Determine the (X, Y) coordinate at the center of the cell enclosing the given text.  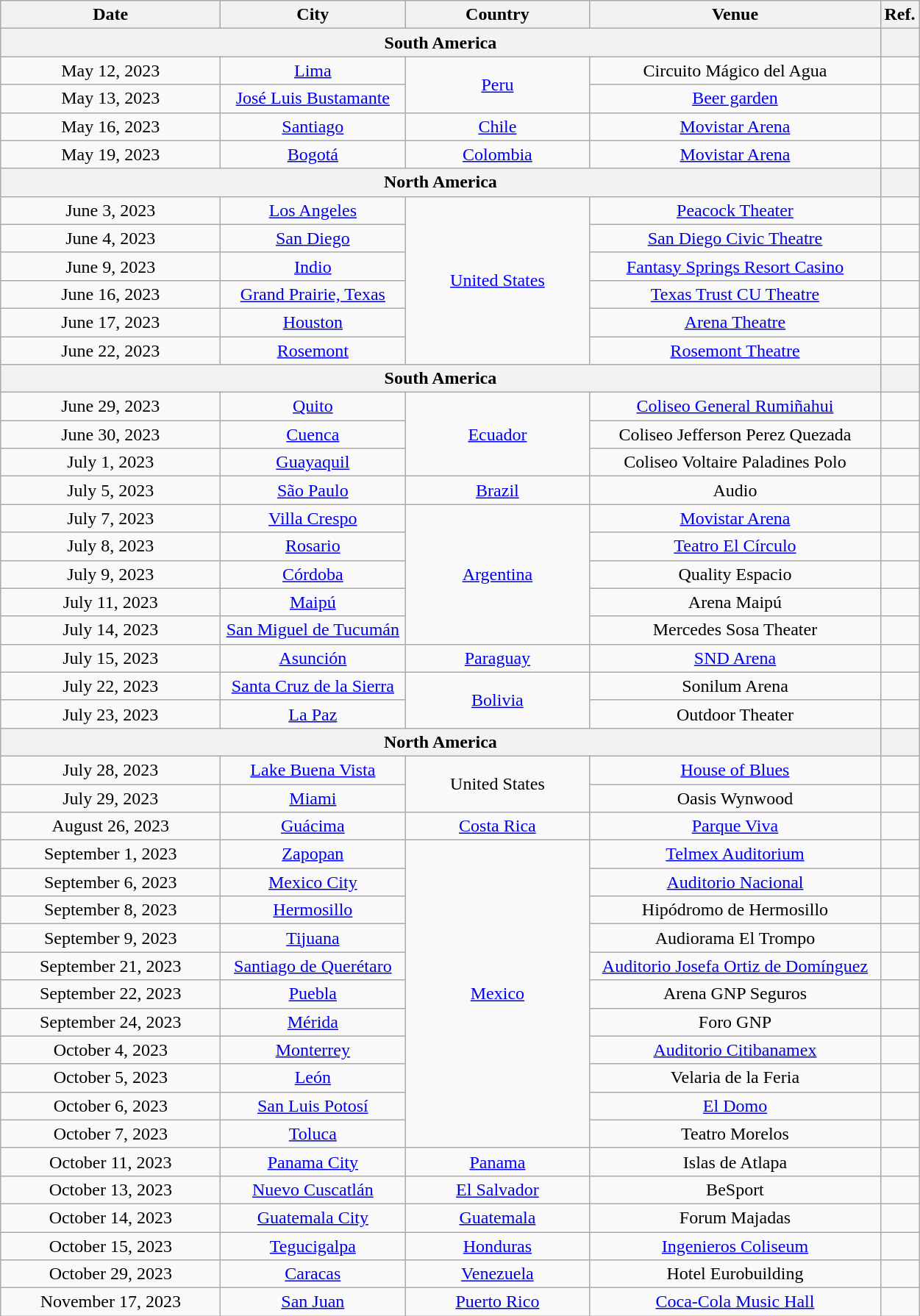
Tijuana (313, 938)
Toluca (313, 1134)
Brazil (497, 490)
Guatemala (497, 1217)
Rosario (313, 546)
May 12, 2023 (110, 71)
Arena Theatre (735, 322)
Nuevo Cuscatlán (313, 1190)
Date (110, 15)
SND Arena (735, 658)
El Domo (735, 1106)
Los Angeles (313, 210)
Mérida (313, 1022)
May 16, 2023 (110, 126)
September 1, 2023 (110, 854)
Outdoor Theater (735, 714)
July 28, 2023 (110, 770)
Lima (313, 71)
San Juan (313, 1302)
Guayaquil (313, 462)
El Salvador (497, 1190)
Arena Maipú (735, 602)
Panama City (313, 1162)
Venue (735, 15)
Texas Trust CU Theatre (735, 294)
October 7, 2023 (110, 1134)
October 11, 2023 (110, 1162)
September 6, 2023 (110, 882)
Maipú (313, 602)
Audio (735, 490)
Teatro Morelos (735, 1134)
Arena GNP Seguros (735, 994)
July 7, 2023 (110, 518)
Foro GNP (735, 1022)
Villa Crespo (313, 518)
Quality Espacio (735, 574)
Coca-Cola Music Hall (735, 1302)
May 13, 2023 (110, 99)
Quito (313, 407)
Beer garden (735, 99)
October 6, 2023 (110, 1106)
La Paz (313, 714)
September 9, 2023 (110, 938)
San Diego Civic Theatre (735, 238)
November 17, 2023 (110, 1302)
Ingenieros Coliseum (735, 1246)
July 14, 2023 (110, 630)
Audiorama El Trompo (735, 938)
September 24, 2023 (110, 1022)
Tegucigalpa (313, 1246)
Auditorio Nacional (735, 882)
Santiago de Querétaro (313, 966)
Santa Cruz de la Sierra (313, 686)
Telmex Auditorium (735, 854)
Coliseo Jefferson Perez Quezada (735, 435)
San Miguel de Tucumán (313, 630)
Rosemont (313, 351)
Coliseo General Rumiñahui (735, 407)
June 22, 2023 (110, 351)
September 22, 2023 (110, 994)
Guatemala City (313, 1217)
Monterrey (313, 1050)
San Diego (313, 238)
Colombia (497, 154)
Circuito Mágico del Agua (735, 71)
July 22, 2023 (110, 686)
Islas de Atlapa (735, 1162)
Panama (497, 1162)
Cuenca (313, 435)
BeSport (735, 1190)
June 30, 2023 (110, 435)
July 8, 2023 (110, 546)
June 29, 2023 (110, 407)
June 16, 2023 (110, 294)
Córdoba (313, 574)
Mercedes Sosa Theater (735, 630)
July 29, 2023 (110, 798)
Grand Prairie, Texas (313, 294)
Velaria de la Feria (735, 1078)
Ref. (900, 15)
Asunción (313, 658)
Peacock Theater (735, 210)
Caracas (313, 1274)
Hipódromo de Hermosillo (735, 910)
San Luis Potosí (313, 1106)
July 11, 2023 (110, 602)
September 21, 2023 (110, 966)
Sonilum Arena (735, 686)
Rosemont Theatre (735, 351)
Bolivia (497, 700)
June 17, 2023 (110, 322)
Fantasy Springs Resort Casino (735, 266)
São Paulo (313, 490)
Bogotá (313, 154)
July 9, 2023 (110, 574)
September 8, 2023 (110, 910)
Coliseo Voltaire Paladines Polo (735, 462)
June 3, 2023 (110, 210)
Santiago (313, 126)
Mexico City (313, 882)
City (313, 15)
July 1, 2023 (110, 462)
June 9, 2023 (110, 266)
Ecuador (497, 435)
Paraguay (497, 658)
Venezuela (497, 1274)
Houston (313, 322)
Peru (497, 85)
José Luis Bustamante (313, 99)
Oasis Wynwood (735, 798)
Auditorio Josefa Ortiz de Domínguez (735, 966)
October 13, 2023 (110, 1190)
July 5, 2023 (110, 490)
July 15, 2023 (110, 658)
Zapopan (313, 854)
Forum Majadas (735, 1217)
Chile (497, 126)
Mexico (497, 994)
Indio (313, 266)
Teatro El Círculo (735, 546)
Puebla (313, 994)
August 26, 2023 (110, 826)
Costa Rica (497, 826)
Parque Viva (735, 826)
Argentina (497, 574)
House of Blues (735, 770)
October 29, 2023 (110, 1274)
Auditorio Citibanamex (735, 1050)
Miami (313, 798)
October 5, 2023 (110, 1078)
Hotel Eurobuilding (735, 1274)
October 15, 2023 (110, 1246)
León (313, 1078)
Lake Buena Vista (313, 770)
October 4, 2023 (110, 1050)
October 14, 2023 (110, 1217)
Hermosillo (313, 910)
July 23, 2023 (110, 714)
Honduras (497, 1246)
Guácima (313, 826)
May 19, 2023 (110, 154)
Country (497, 15)
June 4, 2023 (110, 238)
Puerto Rico (497, 1302)
